Identify which cell holds the provided text, then report its (x, y) central coordinate. 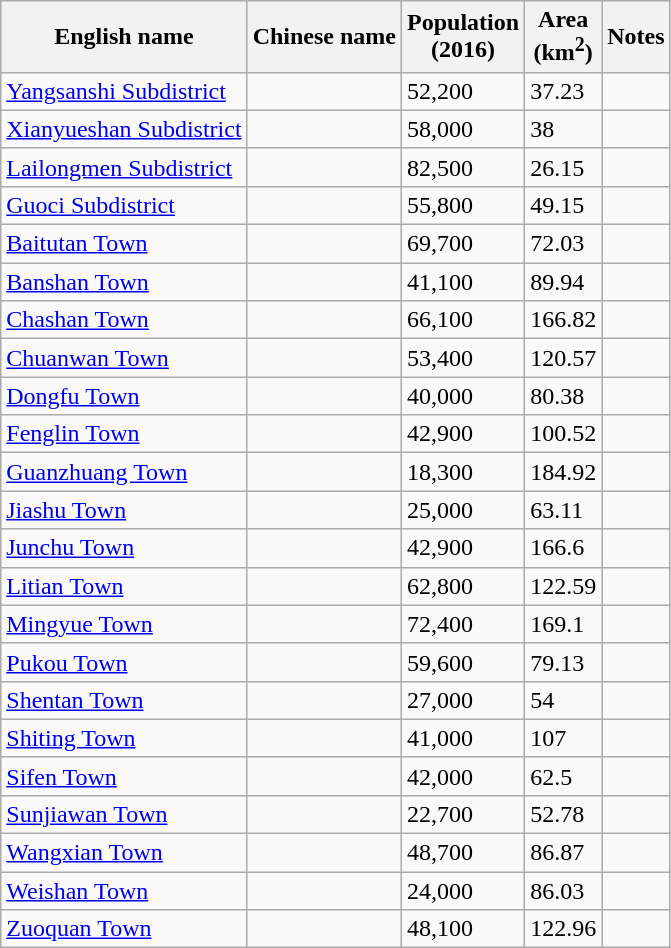
Wangxian Town (124, 853)
Litian Town (124, 586)
Sifen Town (124, 776)
62.5 (564, 776)
Notes (636, 37)
Chashan Town (124, 320)
52,200 (464, 91)
107 (564, 738)
53,400 (464, 358)
40,000 (464, 396)
166.82 (564, 320)
169.1 (564, 624)
Zuoquan Town (124, 929)
38 (564, 129)
122.59 (564, 586)
69,700 (464, 244)
Shiting Town (124, 738)
37.23 (564, 91)
48,700 (464, 853)
Baitutan Town (124, 244)
72,400 (464, 624)
Weishan Town (124, 891)
Junchu Town (124, 548)
66,100 (464, 320)
Chinese name (324, 37)
49.15 (564, 205)
41,100 (464, 282)
Guanzhuang Town (124, 472)
52.78 (564, 814)
59,600 (464, 662)
41,000 (464, 738)
42,000 (464, 776)
24,000 (464, 891)
Area(km2) (564, 37)
63.11 (564, 510)
86.87 (564, 853)
Sunjiawan Town (124, 814)
48,100 (464, 929)
26.15 (564, 167)
Fenglin Town (124, 434)
86.03 (564, 891)
25,000 (464, 510)
Mingyue Town (124, 624)
Population(2016) (464, 37)
62,800 (464, 586)
Yangsanshi Subdistrict (124, 91)
18,300 (464, 472)
Dongfu Town (124, 396)
122.96 (564, 929)
54 (564, 700)
82,500 (464, 167)
72.03 (564, 244)
89.94 (564, 282)
184.92 (564, 472)
22,700 (464, 814)
Jiashu Town (124, 510)
English name (124, 37)
Shentan Town (124, 700)
Pukou Town (124, 662)
Guoci Subdistrict (124, 205)
166.6 (564, 548)
Chuanwan Town (124, 358)
120.57 (564, 358)
100.52 (564, 434)
55,800 (464, 205)
58,000 (464, 129)
79.13 (564, 662)
Xianyueshan Subdistrict (124, 129)
Lailongmen Subdistrict (124, 167)
27,000 (464, 700)
80.38 (564, 396)
Banshan Town (124, 282)
